Pinpoint the cell where the given text exists, returning its [x, y] midpoint coordinate. 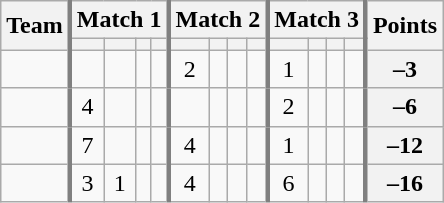
–6 [404, 107]
Match 1 [120, 20]
Team [36, 26]
3 [87, 183]
7 [87, 145]
6 [288, 183]
–12 [404, 145]
–3 [404, 69]
Points [404, 26]
Match 2 [218, 20]
Match 3 [316, 20]
–16 [404, 183]
